Search for the cell housing the specified text and yield its [x, y] center coordinate. 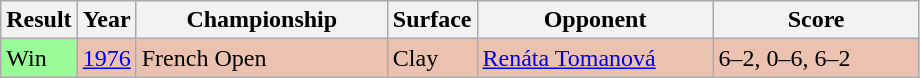
1976 [106, 58]
Championship [262, 20]
Result [39, 20]
Clay [432, 58]
Opponent [595, 20]
Score [816, 20]
Year [106, 20]
Surface [432, 20]
French Open [262, 58]
Win [39, 58]
Renáta Tomanová [595, 58]
6–2, 0–6, 6–2 [816, 58]
